Extract the [x, y] coordinate from the center of the cell holding the provided text.  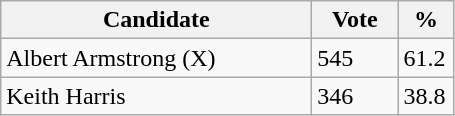
Candidate [156, 20]
61.2 [426, 58]
346 [355, 96]
38.8 [426, 96]
Albert Armstrong (X) [156, 58]
Vote [355, 20]
% [426, 20]
Keith Harris [156, 96]
545 [355, 58]
